Identify which cell holds the provided text, then report its (X, Y) central coordinate. 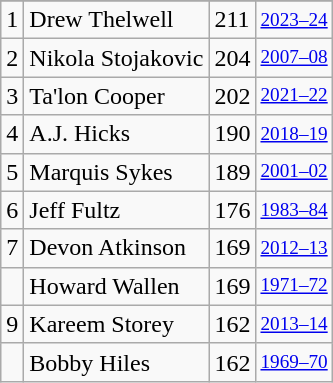
2012–13 (294, 248)
Devon Atkinson (116, 248)
2 (12, 58)
189 (232, 172)
A.J. Hicks (116, 134)
2013–14 (294, 324)
Nikola Stojakovic (116, 58)
Drew Thelwell (116, 20)
4 (12, 134)
2001–02 (294, 172)
1 (12, 20)
Jeff Fultz (116, 210)
190 (232, 134)
1969–70 (294, 362)
6 (12, 210)
2023–24 (294, 20)
5 (12, 172)
7 (12, 248)
Kareem Storey (116, 324)
9 (12, 324)
2021–22 (294, 96)
Marquis Sykes (116, 172)
2007–08 (294, 58)
1983–84 (294, 210)
211 (232, 20)
1971–72 (294, 286)
Ta'lon Cooper (116, 96)
Bobby Hiles (116, 362)
176 (232, 210)
202 (232, 96)
204 (232, 58)
3 (12, 96)
2018–19 (294, 134)
Howard Wallen (116, 286)
